Provide the (x, y) coordinate of the cell's center where the given text is located.  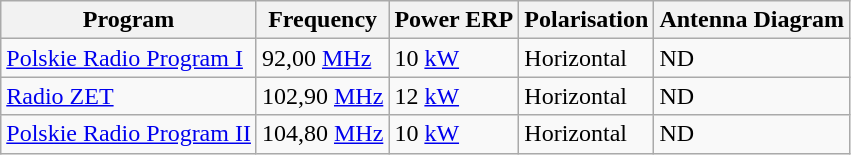
Power ERP (454, 20)
Program (129, 20)
92,00 MHz (322, 58)
Antenna Diagram (752, 20)
Radio ZET (129, 96)
104,80 MHz (322, 134)
Frequency (322, 20)
Polarisation (586, 20)
12 kW (454, 96)
102,90 MHz (322, 96)
Polskie Radio Program II (129, 134)
Polskie Radio Program I (129, 58)
